From the cell containing the given text, extract its center point as (x, y) coordinate. 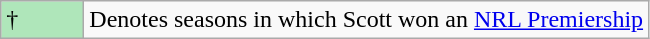
Denotes seasons in which Scott won an NRL Premiership (366, 20)
† (42, 20)
